Find where the given text appears and provide that cell's center as [X, Y] coordinate. 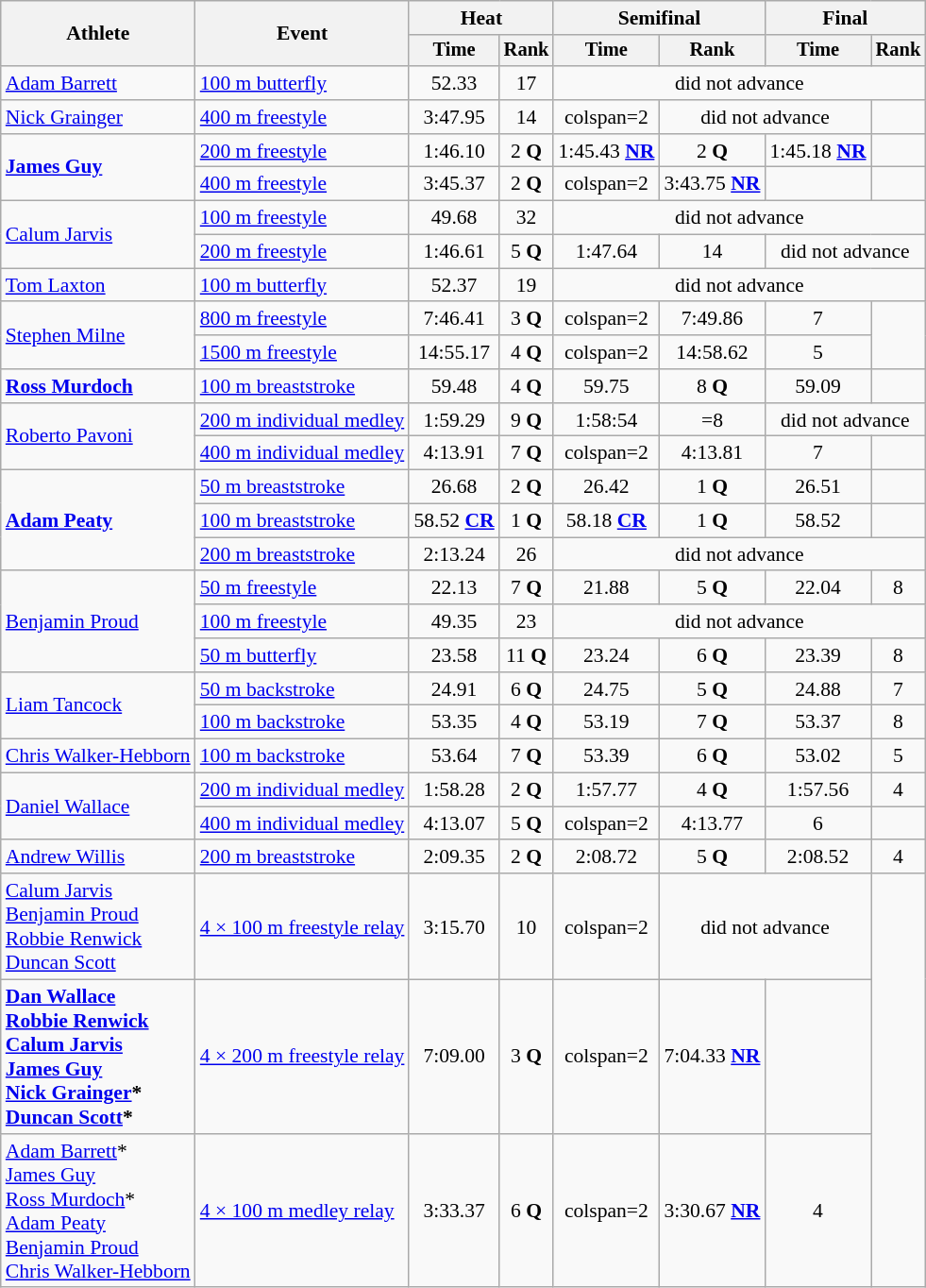
14:58.62 [712, 352]
1:57.77 [606, 790]
23 [527, 621]
32 [527, 218]
2:13.24 [453, 554]
53.02 [817, 756]
3:33.37 [453, 1211]
52.37 [453, 285]
1:46.10 [453, 151]
Dan WallaceRobbie RenwickCalum JarvisJames GuyNick Grainger*Duncan Scott* [98, 1058]
9 Q [527, 420]
53.64 [453, 756]
3:15.70 [453, 926]
James Guy [98, 168]
4:13.91 [453, 453]
7:46.41 [453, 319]
53.35 [453, 722]
50 m backstroke [302, 689]
26.51 [817, 487]
58.18 CR [606, 521]
Heat [481, 18]
24.91 [453, 689]
22.13 [453, 588]
1:58.28 [453, 790]
1:46.61 [453, 252]
3:45.37 [453, 184]
49.68 [453, 218]
Adam Barrett [98, 83]
8 Q [712, 386]
53.37 [817, 722]
1:57.56 [817, 790]
Benjamin Proud [98, 621]
50 m freestyle [302, 588]
2:08.72 [606, 857]
58.52 CR [453, 521]
Liam Tancock [98, 706]
50 m butterfly [302, 655]
800 m freestyle [302, 319]
4:13.81 [712, 453]
Final [845, 18]
7:04.33 NR [712, 1058]
=8 [712, 420]
2:08.52 [817, 857]
59.09 [817, 386]
Semifinal [659, 18]
4 × 200 m freestyle relay [302, 1058]
Calum Jarvis [98, 234]
3:43.75 NR [712, 184]
Event [302, 34]
1:58:54 [606, 420]
49.35 [453, 621]
59.75 [606, 386]
Tom Laxton [98, 285]
23.39 [817, 655]
1:45.18 NR [817, 151]
Calum JarvisBenjamin ProudRobbie RenwickDuncan Scott [98, 926]
19 [527, 285]
23.58 [453, 655]
59.48 [453, 386]
3:30.67 NR [712, 1211]
Andrew Willis [98, 857]
26.42 [606, 487]
24.88 [817, 689]
22.04 [817, 588]
7:09.00 [453, 1058]
26 [527, 554]
2:09.35 [453, 857]
Adam Peaty [98, 521]
24.75 [606, 689]
50 m breaststroke [302, 487]
7:49.86 [712, 319]
6 [817, 823]
11 Q [527, 655]
4 × 100 m medley relay [302, 1211]
4 × 100 m freestyle relay [302, 926]
1500 m freestyle [302, 352]
53.39 [606, 756]
4:13.77 [712, 823]
Ross Murdoch [98, 386]
1:59.29 [453, 420]
Nick Grainger [98, 117]
52.33 [453, 83]
Adam Barrett*James GuyRoss Murdoch*Adam PeatyBenjamin ProudChris Walker-Hebborn [98, 1211]
1:45.43 NR [606, 151]
14:55.17 [453, 352]
Chris Walker-Hebborn [98, 756]
Athlete [98, 34]
10 [527, 926]
17 [527, 83]
26.68 [453, 487]
Stephen Milne [98, 336]
21.88 [606, 588]
1:47.64 [606, 252]
Roberto Pavoni [98, 436]
Daniel Wallace [98, 806]
3:47.95 [453, 117]
53.19 [606, 722]
23.24 [606, 655]
58.52 [817, 521]
4:13.07 [453, 823]
